Capture the cell that displays the provided text and extract its (x, y) central coordinate. 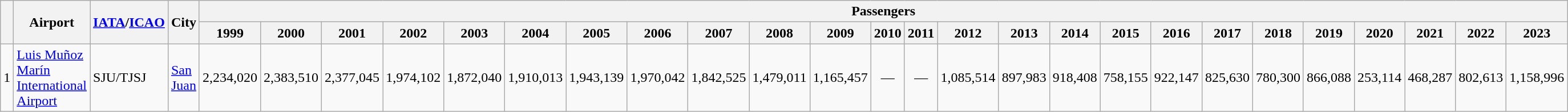
825,630 (1227, 77)
253,114 (1380, 77)
2,377,045 (353, 77)
City (184, 22)
2008 (779, 33)
1,842,525 (719, 77)
2016 (1177, 33)
1,085,514 (968, 77)
2010 (888, 33)
780,300 (1278, 77)
2019 (1328, 33)
2007 (719, 33)
1,970,042 (657, 77)
468,287 (1430, 77)
1,479,011 (779, 77)
2017 (1227, 33)
2004 (535, 33)
IATA/ICAO (129, 22)
2001 (353, 33)
1999 (229, 33)
2018 (1278, 33)
1,943,139 (597, 77)
2009 (840, 33)
1 (7, 77)
2006 (657, 33)
1,872,040 (475, 77)
2003 (475, 33)
2005 (597, 33)
1,158,996 (1537, 77)
Luis Muñoz Marín International Airport (52, 77)
1,910,013 (535, 77)
2002 (413, 33)
1,974,102 (413, 77)
802,613 (1481, 77)
2,383,510 (291, 77)
866,088 (1328, 77)
2000 (291, 33)
2014 (1075, 33)
2021 (1430, 33)
2011 (921, 33)
2020 (1380, 33)
2012 (968, 33)
918,408 (1075, 77)
2023 (1537, 33)
2022 (1481, 33)
2,234,020 (229, 77)
758,155 (1125, 77)
897,983 (1024, 77)
SJU/TJSJ (129, 77)
2015 (1125, 33)
922,147 (1177, 77)
1,165,457 (840, 77)
San Juan (184, 77)
2013 (1024, 33)
Airport (52, 22)
Passengers (883, 11)
